Find where the given text appears and provide that cell's center as (X, Y) coordinate. 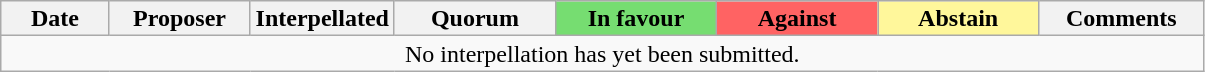
Date (55, 18)
Proposer (180, 18)
Interpellated (322, 18)
Abstain (958, 18)
In favour (636, 18)
Quorum (474, 18)
Comments (1122, 18)
No interpellation has yet been submitted. (602, 54)
Against (798, 18)
